Extract the (X, Y) coordinate from the center of the cell holding the provided text.  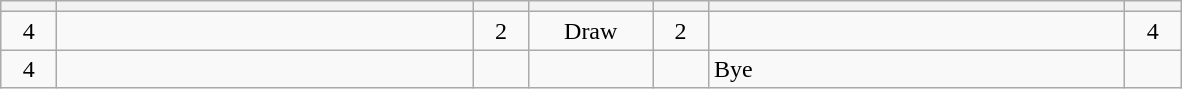
Draw (591, 31)
Bye (917, 69)
